Provide the (X, Y) coordinate of the cell's center where the given text is located.  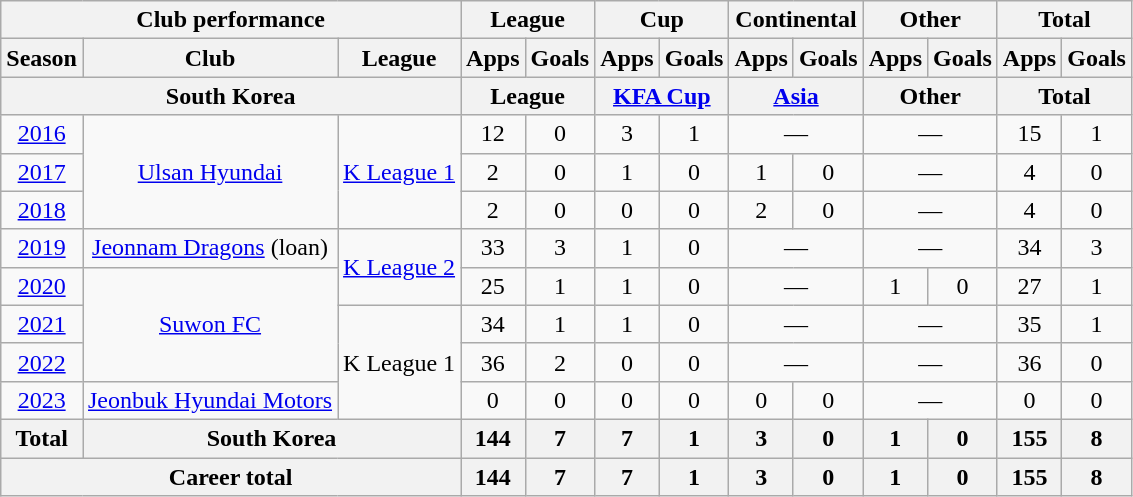
KFA Cup (662, 96)
2019 (42, 248)
Season (42, 58)
33 (493, 248)
Ulsan Hyundai (210, 172)
2023 (42, 400)
2017 (42, 172)
Jeonbuk Hyundai Motors (210, 400)
2022 (42, 362)
27 (1029, 286)
2021 (42, 324)
2016 (42, 134)
Club performance (231, 20)
2020 (42, 286)
12 (493, 134)
Cup (662, 20)
Jeonnam Dragons (loan) (210, 248)
K League 2 (400, 267)
Continental (796, 20)
Asia (796, 96)
2018 (42, 210)
Suwon FC (210, 324)
25 (493, 286)
Club (210, 58)
35 (1029, 324)
Career total (231, 477)
15 (1029, 134)
